Identify which cell holds the provided text, then report its [X, Y] central coordinate. 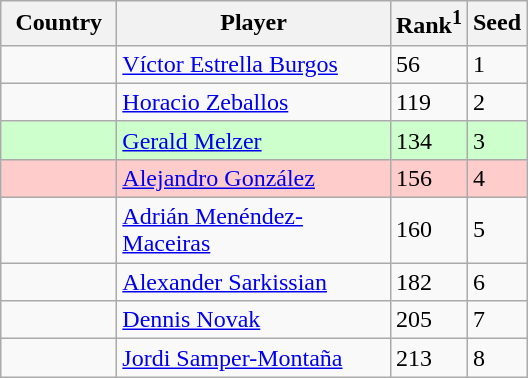
Country [59, 24]
Rank1 [428, 24]
4 [496, 178]
6 [496, 282]
205 [428, 320]
182 [428, 282]
Víctor Estrella Burgos [254, 64]
119 [428, 102]
156 [428, 178]
Seed [496, 24]
3 [496, 140]
Alexander Sarkissian [254, 282]
213 [428, 358]
Horacio Zeballos [254, 102]
5 [496, 230]
8 [496, 358]
Alejandro González [254, 178]
7 [496, 320]
Dennis Novak [254, 320]
Gerald Melzer [254, 140]
160 [428, 230]
Adrián Menéndez-Maceiras [254, 230]
1 [496, 64]
Jordi Samper-Montaña [254, 358]
Player [254, 24]
134 [428, 140]
56 [428, 64]
2 [496, 102]
